Locate the cell with the specified text and output its (X, Y) center coordinate. 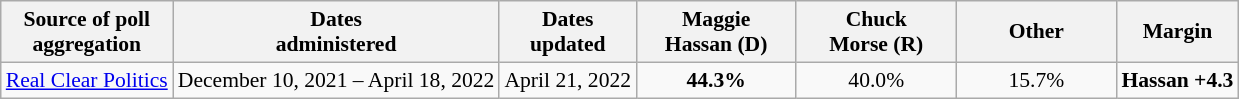
Datesadministered (336, 32)
44.3% (716, 80)
April 21, 2022 (568, 80)
December 10, 2021 – April 18, 2022 (336, 80)
Real Clear Politics (87, 80)
40.0% (876, 80)
MaggieHassan (D) (716, 32)
15.7% (1036, 80)
Other (1036, 32)
Margin (1177, 32)
Source of pollaggregation (87, 32)
Hassan +4.3 (1177, 80)
ChuckMorse (R) (876, 32)
Datesupdated (568, 32)
